Identify which cell holds the provided text, then report its (x, y) central coordinate. 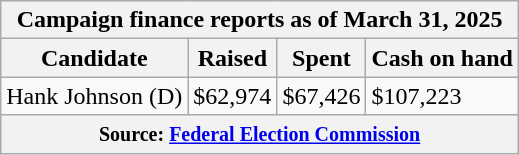
$67,426 (322, 96)
Spent (322, 58)
Hank Johnson (D) (94, 96)
Cash on hand (442, 58)
Candidate (94, 58)
$62,974 (232, 96)
Source: Federal Election Commission (260, 134)
$107,223 (442, 96)
Campaign finance reports as of March 31, 2025 (260, 20)
Raised (232, 58)
